Pinpoint the cell where the given text exists, returning its [X, Y] midpoint coordinate. 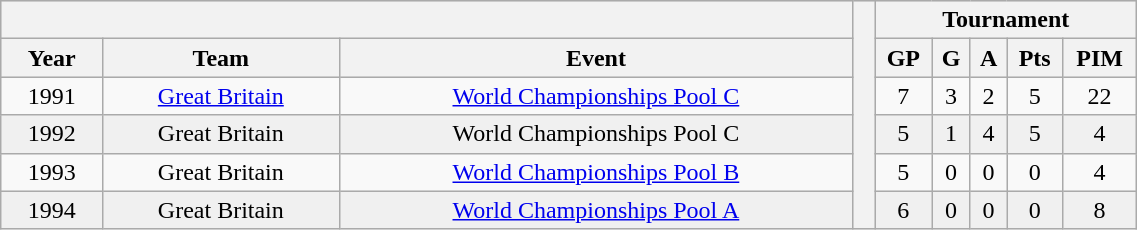
PIM [1099, 58]
1993 [52, 172]
Pts [1034, 58]
Event [596, 58]
Tournament [1006, 20]
G [951, 58]
World Championships Pool A [596, 210]
GP [904, 58]
8 [1099, 210]
1991 [52, 96]
Year [52, 58]
1992 [52, 134]
World Championships Pool B [596, 172]
Team [221, 58]
22 [1099, 96]
6 [904, 210]
7 [904, 96]
A [988, 58]
1 [951, 134]
2 [988, 96]
3 [951, 96]
1994 [52, 210]
